Determine the (X, Y) coordinate at the center of the cell enclosing the given text.  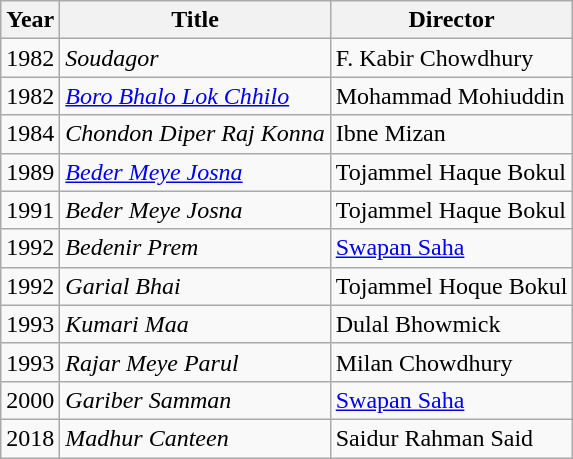
Dulal Bhowmick (452, 324)
Director (452, 20)
Milan Chowdhury (452, 362)
Tojammel Hoque Bokul (452, 286)
Mohammad Mohiuddin (452, 96)
Kumari Maa (195, 324)
1984 (30, 134)
Bedenir Prem (195, 248)
Saidur Rahman Said (452, 438)
2000 (30, 400)
Title (195, 20)
Garial Bhai (195, 286)
1991 (30, 210)
Gariber Samman (195, 400)
Ibne Mizan (452, 134)
1989 (30, 172)
2018 (30, 438)
F. Kabir Chowdhury (452, 58)
Rajar Meye Parul (195, 362)
Madhur Canteen (195, 438)
Year (30, 20)
Chondon Diper Raj Konna (195, 134)
Boro Bhalo Lok Chhilo (195, 96)
Soudagor (195, 58)
